Locate the cell with the specified text and output its [x, y] center coordinate. 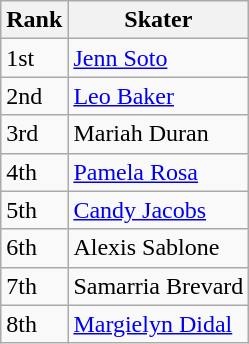
3rd [34, 134]
Samarria Brevard [158, 286]
Pamela Rosa [158, 172]
5th [34, 210]
8th [34, 324]
Candy Jacobs [158, 210]
Rank [34, 20]
Mariah Duran [158, 134]
Skater [158, 20]
4th [34, 172]
Margielyn Didal [158, 324]
Leo Baker [158, 96]
Alexis Sablone [158, 248]
1st [34, 58]
7th [34, 286]
6th [34, 248]
Jenn Soto [158, 58]
2nd [34, 96]
